Find where the given text appears and provide that cell's center as (x, y) coordinate. 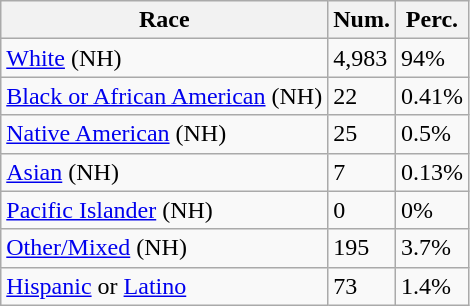
Asian (NH) (164, 172)
195 (362, 248)
0.5% (432, 134)
0.41% (432, 96)
Native American (NH) (164, 134)
Black or African American (NH) (164, 96)
0.13% (432, 172)
4,983 (362, 58)
Num. (362, 20)
Pacific Islander (NH) (164, 210)
1.4% (432, 286)
73 (362, 286)
0 (362, 210)
0% (432, 210)
Other/Mixed (NH) (164, 248)
22 (362, 96)
94% (432, 58)
Race (164, 20)
7 (362, 172)
25 (362, 134)
Hispanic or Latino (164, 286)
Perc. (432, 20)
3.7% (432, 248)
White (NH) (164, 58)
